Scan for the cell matching the given text and deliver its (x, y) coordinate at center. 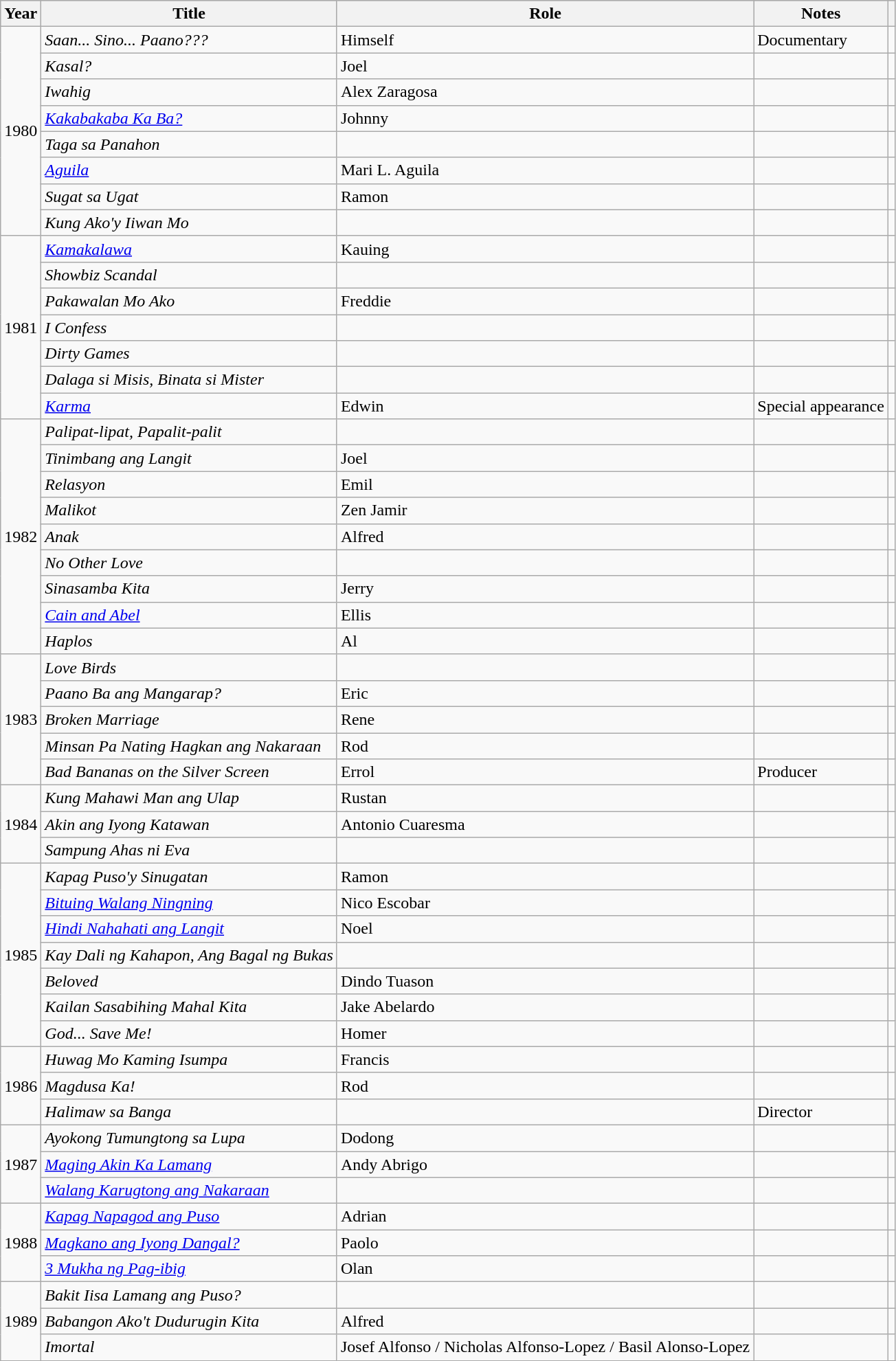
Emil (545, 484)
Palipat-lipat, Papalit-palit (190, 432)
Beloved (190, 981)
Himself (545, 40)
Zen Jamir (545, 510)
Malikot (190, 510)
Al (545, 641)
Love Birds (190, 667)
Adrian (545, 1217)
Edwin (545, 406)
Huwag Mo Kaming Isumpa (190, 1059)
Producer (821, 772)
Haplos (190, 641)
Ayokong Tumungtong sa Lupa (190, 1138)
Pakawalan Mo Ako (190, 301)
1981 (21, 327)
Bad Bananas on the Silver Screen (190, 772)
Kung Ako'y Iiwan Mo (190, 223)
Minsan Pa Nating Hagkan ang Nakaraan (190, 745)
Kailan Sasabihing Mahal Kita (190, 1007)
Karma (190, 406)
Kung Mahawi Man ang Ulap (190, 798)
Dirty Games (190, 354)
Ellis (545, 615)
Notes (821, 14)
Freddie (545, 301)
Bituing Walang Ningning (190, 903)
Maging Akin Ka Lamang (190, 1165)
Kauing (545, 249)
Kamakalawa (190, 249)
Paolo (545, 1243)
Kapag Puso'y Sinugatan (190, 877)
Kakabakaba Ka Ba? (190, 118)
Akin ang Iyong Katawan (190, 824)
Bakit Iisa Lamang ang Puso? (190, 1295)
Jake Abelardo (545, 1007)
Johnny (545, 118)
Broken Marriage (190, 719)
Paano Ba ang Mangarap? (190, 693)
1989 (21, 1321)
Rustan (545, 798)
1984 (21, 824)
Hindi Nahahati ang Langit (190, 929)
Errol (545, 772)
Saan... Sino... Paano??? (190, 40)
Iwahig (190, 92)
Documentary (821, 40)
Dodong (545, 1138)
Sugat sa Ugat (190, 196)
Magdusa Ka! (190, 1086)
Eric (545, 693)
Cain and Abel (190, 615)
Title (190, 14)
Olan (545, 1269)
Sampung Ahas ni Eva (190, 851)
Kay Dali ng Kahapon, Ang Bagal ng Bukas (190, 955)
Francis (545, 1059)
God... Save Me! (190, 1033)
1982 (21, 537)
Mari L. Aguila (545, 170)
Magkano ang Iyong Dangal? (190, 1243)
1987 (21, 1164)
Year (21, 14)
Imortal (190, 1347)
No Other Love (190, 563)
Rene (545, 719)
Kasal? (190, 66)
Anak (190, 537)
Josef Alfonso / Nicholas Alfonso-Lopez / Basil Alonso-Lopez (545, 1347)
Alex Zaragosa (545, 92)
Relasyon (190, 484)
1980 (21, 131)
Nico Escobar (545, 903)
Antonio Cuaresma (545, 824)
Andy Abrigo (545, 1165)
Special appearance (821, 406)
Jerry (545, 589)
Sinasamba Kita (190, 589)
Dindo Tuason (545, 981)
Babangon Ako't Dudurugin Kita (190, 1321)
Dalaga si Misis, Binata si Mister (190, 380)
1988 (21, 1243)
Showbiz Scandal (190, 275)
I Confess (190, 328)
Taga sa Panahon (190, 144)
Tinimbang ang Langit (190, 458)
Noel (545, 929)
1986 (21, 1086)
Aguila (190, 170)
Kapag Napagod ang Puso (190, 1217)
Walang Karugtong ang Nakaraan (190, 1191)
1983 (21, 719)
1985 (21, 955)
Homer (545, 1033)
Role (545, 14)
Director (821, 1112)
Halimaw sa Banga (190, 1112)
3 Mukha ng Pag-ibig (190, 1269)
